From the cell containing the given text, extract its center point as [X, Y] coordinate. 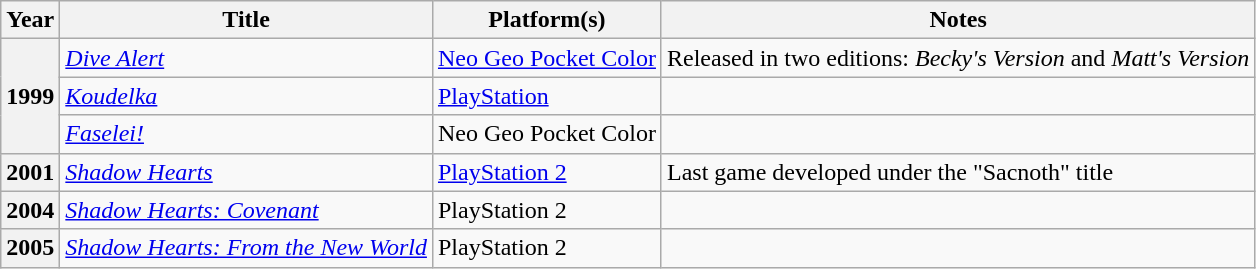
2005 [30, 248]
Title [246, 20]
Koudelka [246, 96]
2004 [30, 210]
Shadow Hearts: Covenant [246, 210]
Shadow Hearts: From the New World [246, 248]
Released in two editions: Becky's Version and Matt's Version [958, 58]
Shadow Hearts [246, 172]
2001 [30, 172]
Platform(s) [546, 20]
1999 [30, 96]
Dive Alert [246, 58]
Faselei! [246, 134]
Year [30, 20]
Notes [958, 20]
PlayStation [546, 96]
Last game developed under the "Sacnoth" title [958, 172]
